Capture the cell that displays the provided text and extract its (x, y) central coordinate. 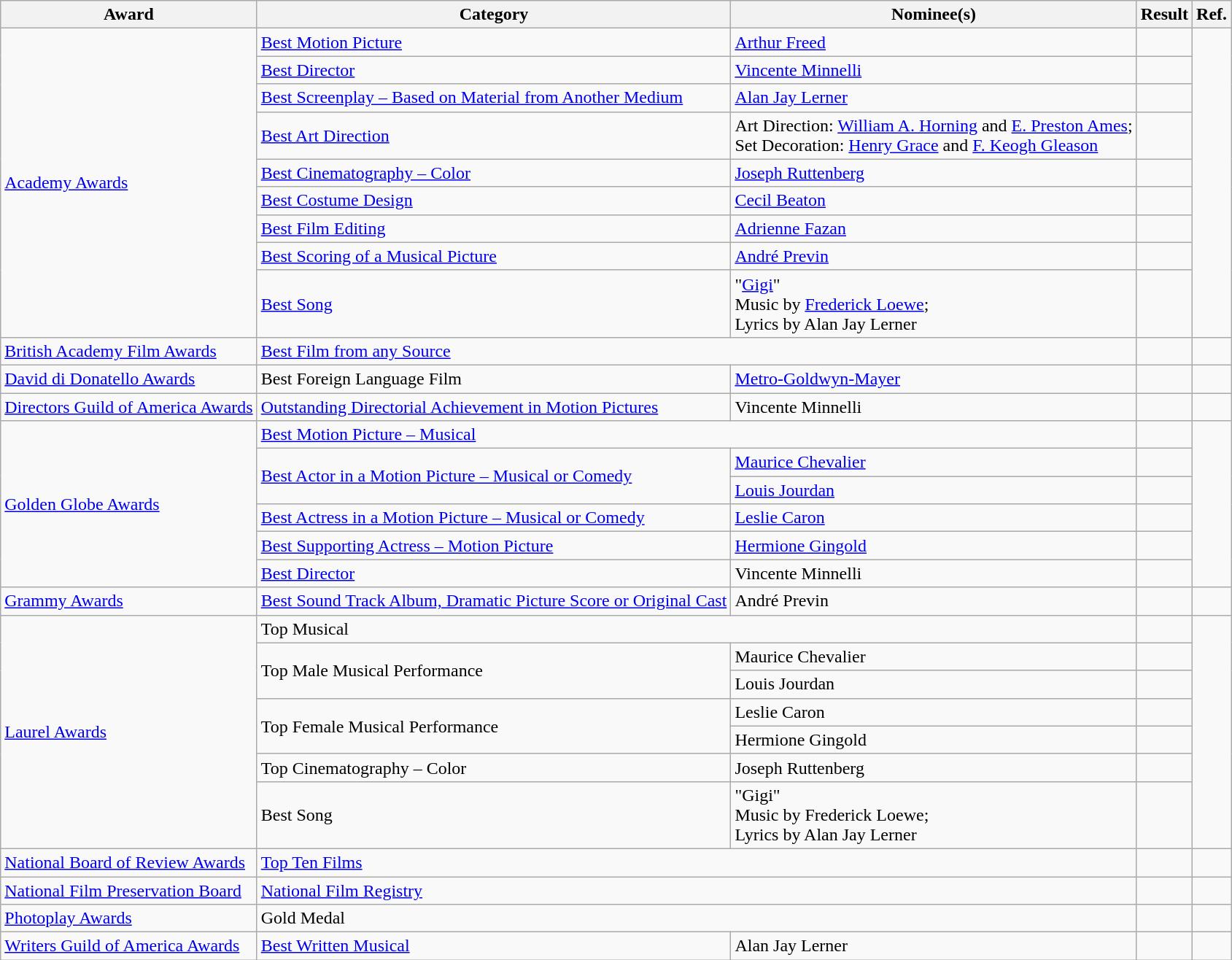
Best Sound Track Album, Dramatic Picture Score or Original Cast (494, 601)
Nominee(s) (934, 15)
Best Supporting Actress – Motion Picture (494, 546)
National Board of Review Awards (128, 862)
Top Male Musical Performance (494, 670)
Best Art Direction (494, 136)
Top Ten Films (697, 862)
British Academy Film Awards (128, 351)
Gold Medal (697, 918)
Arthur Freed (934, 42)
David di Donatello Awards (128, 379)
Top Cinematography – Color (494, 767)
Academy Awards (128, 183)
Best Film Editing (494, 228)
Outstanding Directorial Achievement in Motion Pictures (494, 406)
Ref. (1212, 15)
Adrienne Fazan (934, 228)
Best Actress in a Motion Picture – Musical or Comedy (494, 518)
Best Actor in a Motion Picture – Musical or Comedy (494, 476)
Award (128, 15)
Laurel Awards (128, 732)
Directors Guild of America Awards (128, 406)
Cecil Beaton (934, 201)
Art Direction: William A. Horning and E. Preston Ames; Set Decoration: Henry Grace and F. Keogh Gleason (934, 136)
National Film Registry (697, 891)
Top Musical (697, 629)
Photoplay Awards (128, 918)
Best Written Musical (494, 946)
Best Foreign Language Film (494, 379)
Grammy Awards (128, 601)
Best Screenplay – Based on Material from Another Medium (494, 98)
Best Scoring of a Musical Picture (494, 256)
Best Film from any Source (697, 351)
Result (1164, 15)
Best Costume Design (494, 201)
Best Motion Picture – Musical (697, 435)
Writers Guild of America Awards (128, 946)
Golden Globe Awards (128, 504)
Top Female Musical Performance (494, 726)
Metro-Goldwyn-Mayer (934, 379)
National Film Preservation Board (128, 891)
Best Motion Picture (494, 42)
Best Cinematography – Color (494, 173)
Category (494, 15)
